Output the [x, y] coordinate of the center of the cell containing the given text.  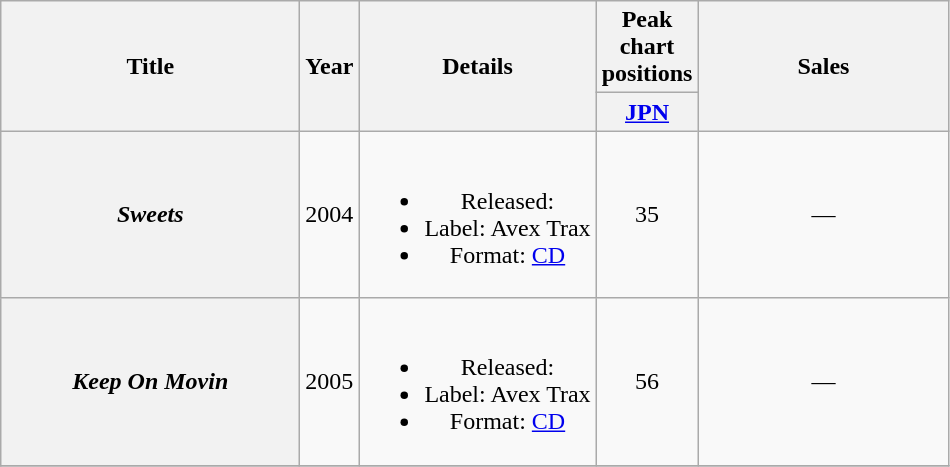
2004 [330, 214]
Year [330, 66]
Peak chart positions [647, 47]
Details [478, 66]
2005 [330, 382]
56 [647, 382]
Title [150, 66]
Sales [824, 66]
35 [647, 214]
Sweets [150, 214]
Keep On Movin [150, 382]
JPN [647, 112]
